Capture the cell that displays the provided text and extract its [x, y] central coordinate. 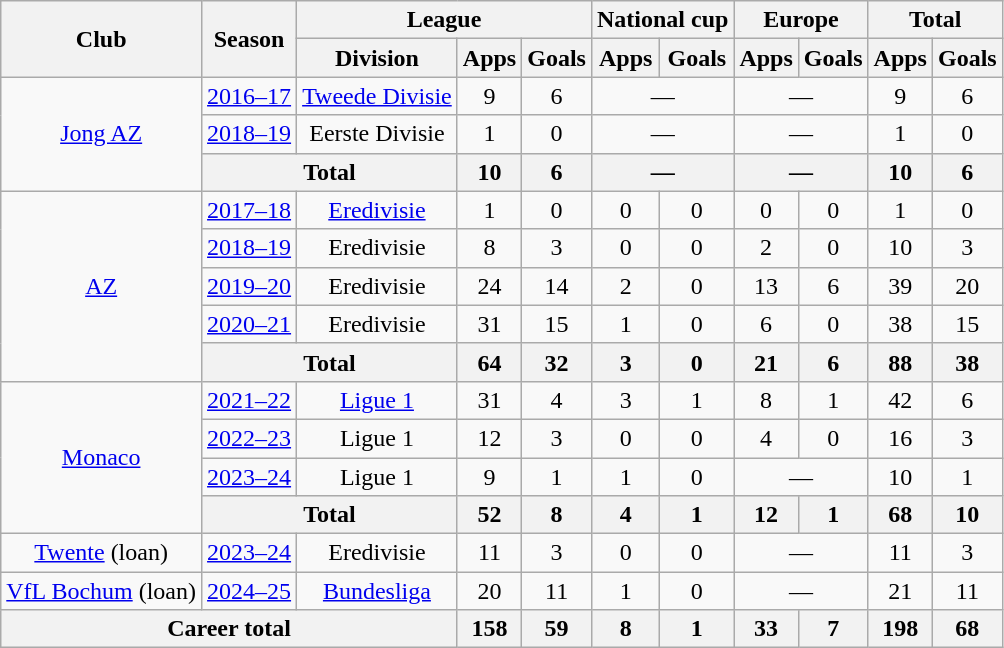
Career total [230, 629]
2020–21 [250, 324]
Tweede Divisie [378, 96]
42 [900, 400]
88 [900, 362]
Europe [801, 20]
2019–20 [250, 286]
2022–23 [250, 438]
Jong AZ [102, 134]
AZ [102, 286]
7 [833, 629]
VfL Bochum (loan) [102, 591]
2017–18 [250, 210]
Division [378, 58]
Bundesliga [378, 591]
Eerste Divisie [378, 134]
2021–22 [250, 400]
59 [557, 629]
33 [766, 629]
198 [900, 629]
32 [557, 362]
13 [766, 286]
2024–25 [250, 591]
14 [557, 286]
2016–17 [250, 96]
24 [489, 286]
National cup [662, 20]
52 [489, 515]
16 [900, 438]
League [444, 20]
39 [900, 286]
Club [102, 39]
Season [250, 39]
64 [489, 362]
Twente (loan) [102, 553]
Monaco [102, 457]
158 [489, 629]
